Pinpoint the cell where the given text exists, returning its (x, y) midpoint coordinate. 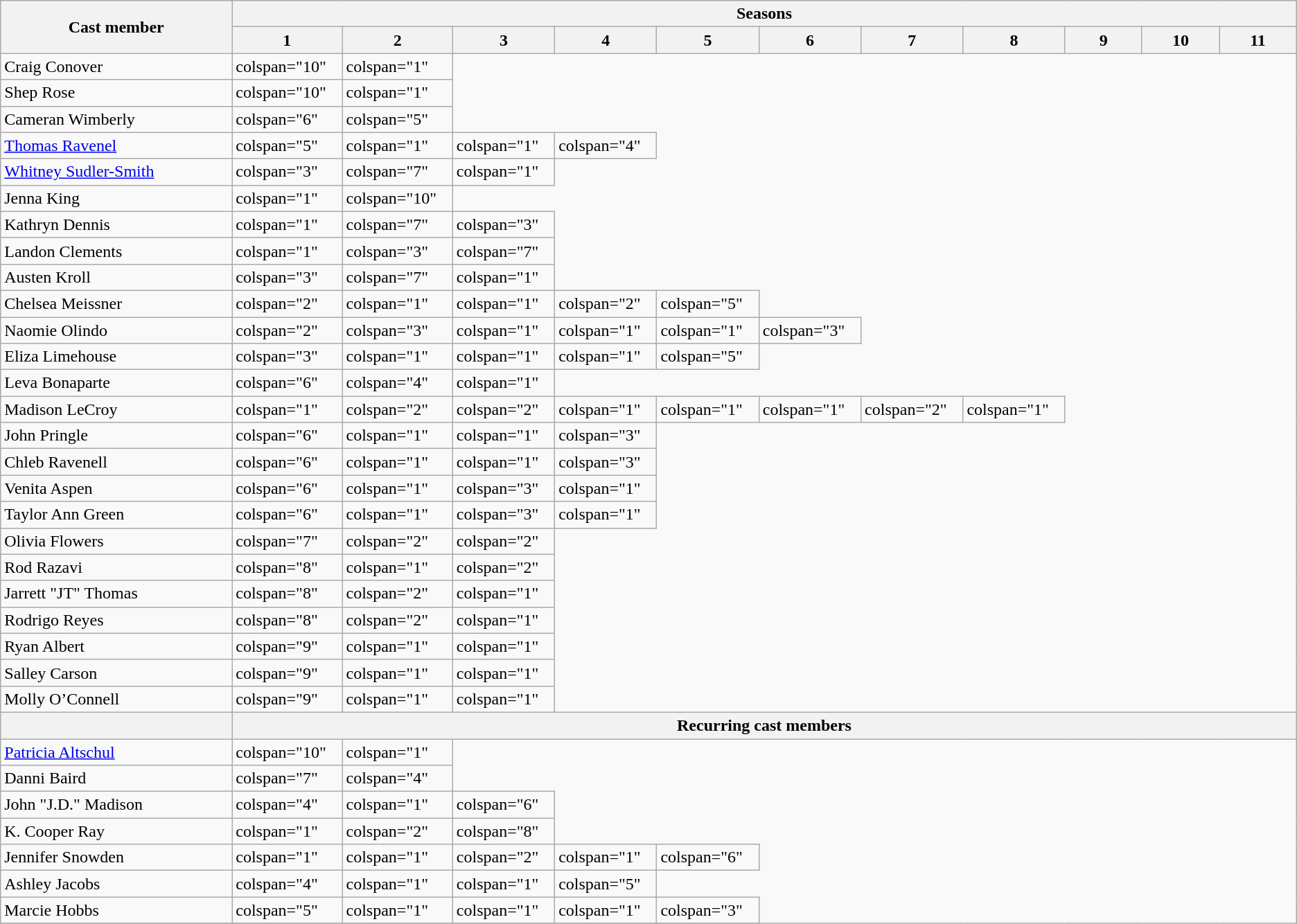
Cast member (116, 27)
Seasons (765, 14)
Leva Bonaparte (116, 383)
Ryan Albert (116, 646)
Jenna King (116, 198)
Landon Clements (116, 251)
6 (809, 40)
Thomas Ravenel (116, 145)
Venita Aspen (116, 488)
3 (503, 40)
Ashley Jacobs (116, 884)
Eliza Limehouse (116, 357)
Madison LeCroy (116, 409)
11 (1258, 40)
7 (912, 40)
Patricia Altschul (116, 752)
Taylor Ann Green (116, 515)
Olivia Flowers (116, 541)
2 (398, 40)
John Pringle (116, 436)
Craig Conover (116, 66)
Cameran Wimberly (116, 119)
John "J.D." Madison (116, 805)
Austen Kroll (116, 277)
4 (606, 40)
10 (1181, 40)
Recurring cast members (765, 725)
Jennifer Snowden (116, 858)
Whitney Sudler-Smith (116, 172)
Jarrett "JT" Thomas (116, 594)
Danni Baird (116, 779)
Salley Carson (116, 673)
Chelsea Meissner (116, 303)
1 (287, 40)
Rodrigo Reyes (116, 620)
Molly O’Connell (116, 699)
Chleb Ravenell (116, 462)
K. Cooper Ray (116, 831)
Rod Razavi (116, 567)
Kathryn Dennis (116, 224)
8 (1014, 40)
9 (1103, 40)
Marcie Hobbs (116, 910)
5 (708, 40)
Naomie Olindo (116, 330)
Shep Rose (116, 93)
